Output the [x, y] coordinate of the center of the cell containing the given text.  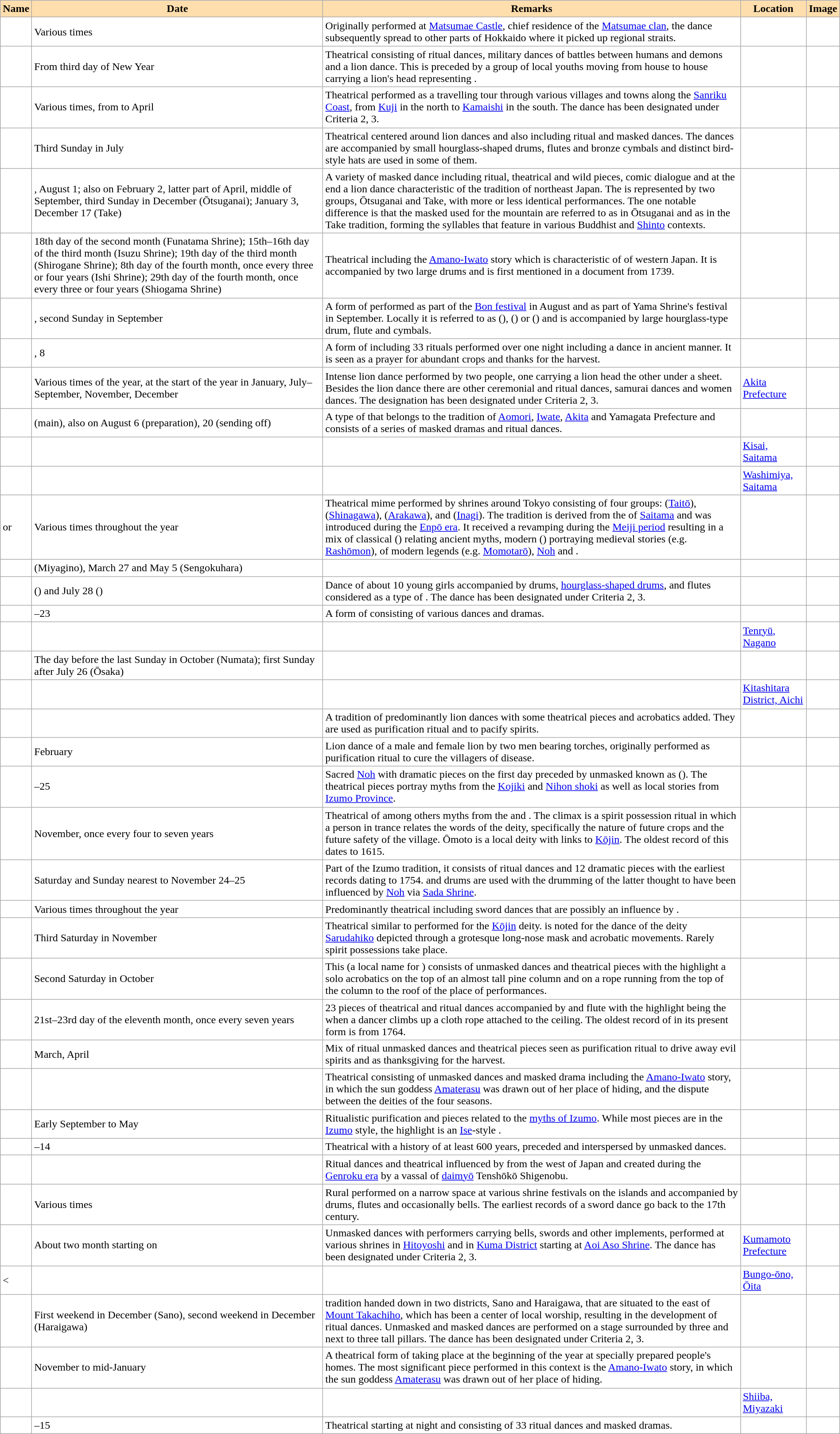
Remarks [532, 9]
Mix of ritual unmasked dances and theatrical pieces seen as purification ritual to drive away evil spirits and as thanksgiving for the harvest. [532, 1055]
March, April [177, 1055]
< [16, 1280]
21st–23rd day of the eleventh month, once every seven years [177, 1019]
–15 [177, 1425]
February [177, 752]
A type of that belongs to the tradition of Aomori, Iwate, Akita and Yamagata Prefecture and consists of a series of masked dramas and ritual dances. [532, 423]
Third Saturday in November [177, 938]
From third day of New Year [177, 66]
Tenryū, Nagano [774, 636]
First weekend in December (Sano), second weekend in December (Haraigawa) [177, 1321]
, August 1; also on February 2, latter part of April, middle of September, third Sunday in December (Ōtsuganai); January 3, December 17 (Take) [177, 201]
Kitashitara District, Aichi [774, 694]
–25 [177, 787]
Second Saturday in October [177, 978]
Predominantly theatrical including sword dances that are possibly an influence by . [532, 909]
November, once every four to seven years [177, 833]
Kisai, Saitama [774, 451]
(main), also on August 6 (preparation), 20 (sending off) [177, 423]
Lion dance of a male and female lion by two men bearing torches, originally performed as purification ritual to cure the villagers of disease. [532, 752]
, second Sunday in September [177, 318]
() and July 28 () [177, 591]
Name [16, 9]
November to mid-January [177, 1368]
Theatrical starting at night and consisting of 33 ritual dances and masked dramas. [532, 1425]
Bungo-ōno, Ōita [774, 1280]
Various times of the year, at the start of the year in January, July–September, November, December [177, 388]
Early September to May [177, 1124]
Theatrical with a history of at least 600 years, preceded and interspersed by unmasked dances. [532, 1147]
–23 [177, 614]
A form of consisting of various dances and dramas. [532, 614]
or [16, 527]
(Miyagino), March 27 and May 5 (Sengokuhara) [177, 568]
Third Sunday in July [177, 148]
Akita Prefecture [774, 388]
Washimiya, Saitama [774, 480]
Image [823, 9]
About two month starting on [177, 1245]
Date [177, 9]
Saturday and Sunday nearest to November 24–25 [177, 880]
Kumamoto Prefecture [774, 1245]
–14 [177, 1147]
Location [774, 9]
The day before the last Sunday in October (Numata); first Sunday after July 26 (Ōsaka) [177, 666]
Ritual dances and theatrical influenced by from the west of Japan and created during the Genroku era by a vassal of daimyō Tenshōkō Shigenobu. [532, 1170]
Ritualistic purification and pieces related to the myths of Izumo. While most pieces are in the Izumo style, the highlight is an Ise-style . [532, 1124]
Shiiba, Miyazaki [774, 1402]
Various times, from to April [177, 107]
, 8 [177, 353]
